Detect which cell encompasses the target text, then output its (x, y) center coordinate. 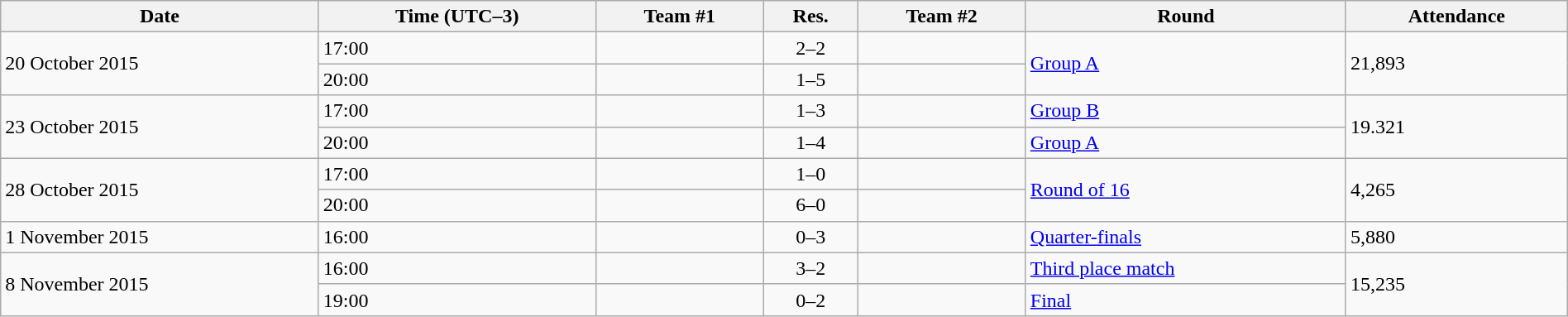
8 November 2015 (160, 284)
1–4 (810, 142)
3–2 (810, 268)
5,880 (1456, 237)
19:00 (457, 300)
Round of 16 (1186, 190)
Third place match (1186, 268)
28 October 2015 (160, 190)
Quarter-finals (1186, 237)
Res. (810, 17)
Attendance (1456, 17)
19.321 (1456, 127)
1 November 2015 (160, 237)
Final (1186, 300)
23 October 2015 (160, 127)
0–2 (810, 300)
2–2 (810, 48)
Team #2 (941, 17)
1–3 (810, 111)
15,235 (1456, 284)
Team #1 (680, 17)
Time (UTC–3) (457, 17)
0–3 (810, 237)
Round (1186, 17)
21,893 (1456, 64)
6–0 (810, 205)
20 October 2015 (160, 64)
Group B (1186, 111)
1–0 (810, 174)
Date (160, 17)
4,265 (1456, 190)
1–5 (810, 79)
